Output the (X, Y) coordinate of the center of the cell containing the given text.  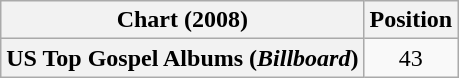
Chart (2008) (182, 20)
43 (411, 58)
US Top Gospel Albums (Billboard) (182, 58)
Position (411, 20)
